Output the [x, y] coordinate of the center of the cell containing the given text.  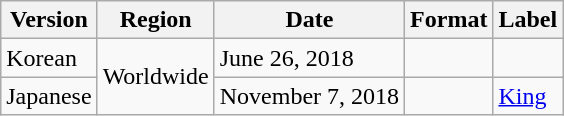
June 26, 2018 [309, 58]
Version [49, 20]
Korean [49, 58]
King [528, 96]
Format [449, 20]
Date [309, 20]
November 7, 2018 [309, 96]
Worldwide [156, 77]
Region [156, 20]
Japanese [49, 96]
Label [528, 20]
